From the cell containing the given text, extract its center point as (X, Y) coordinate. 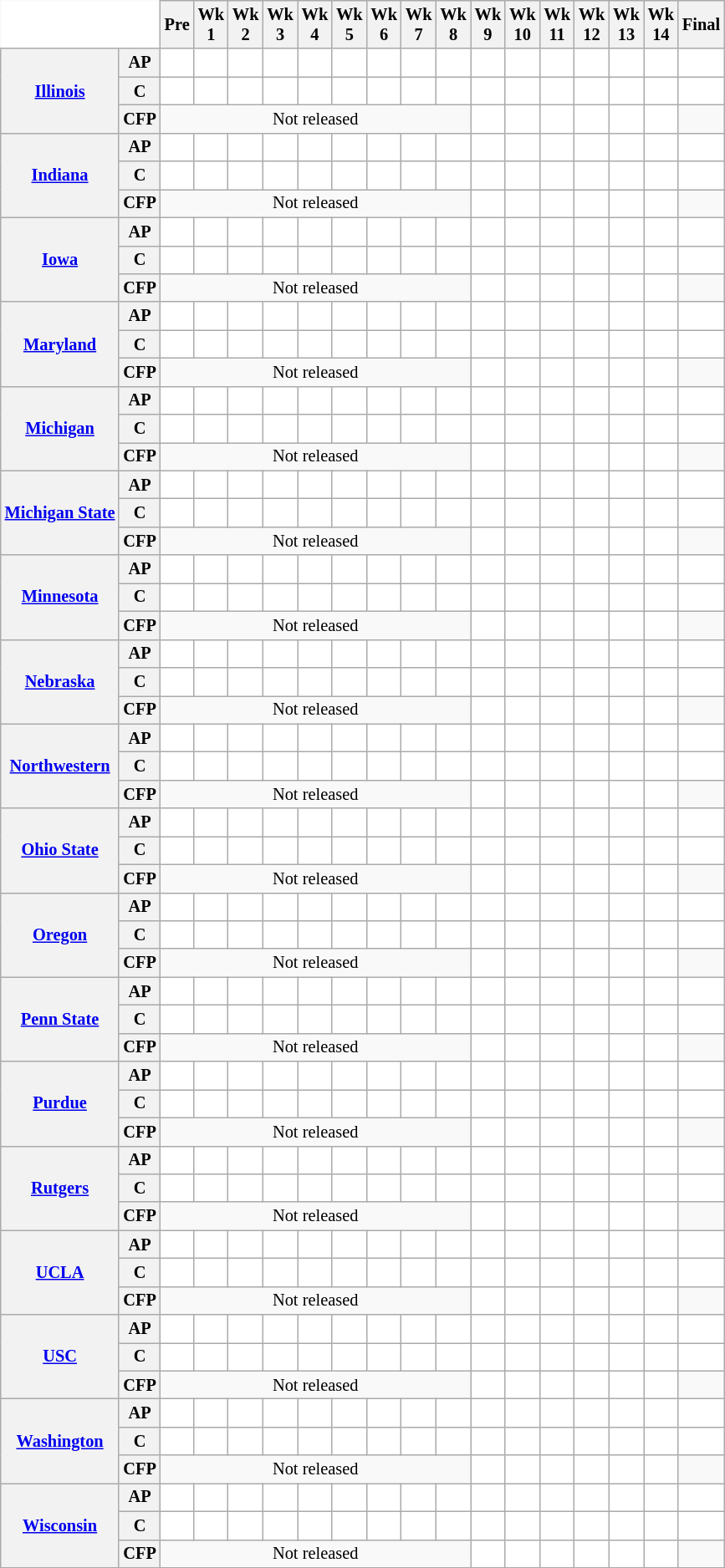
Pre (177, 24)
Wk11 (557, 24)
Wk5 (350, 24)
Northwestern (60, 766)
Wk10 (522, 24)
Wk8 (453, 24)
Wk14 (661, 24)
Wk3 (279, 24)
Wk6 (385, 24)
Iowa (60, 259)
Indiana (60, 176)
USC (60, 1357)
Final (701, 24)
Wk9 (488, 24)
Michigan (60, 428)
Penn State (60, 1020)
UCLA (60, 1272)
Wk1 (211, 24)
Wk12 (592, 24)
Purdue (60, 1103)
Rutgers (60, 1189)
Wk13 (625, 24)
Wisconsin (60, 1525)
Wk4 (314, 24)
Minnesota (60, 597)
Illinois (60, 90)
Washington (60, 1441)
Wk2 (246, 24)
Ohio State (60, 851)
Michigan State (60, 513)
Oregon (60, 934)
Maryland (60, 344)
Wk7 (418, 24)
Nebraska (60, 682)
